Detect which cell encompasses the target text, then output its [X, Y] center coordinate. 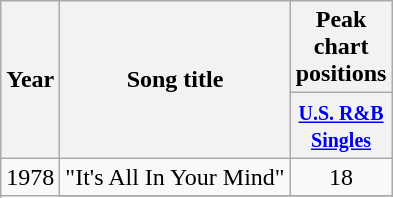
"It's All In Your Mind" [175, 177]
Song title [175, 80]
18 [341, 177]
U.S. R&B Singles [341, 126]
Peak chart positions [341, 47]
Year [30, 80]
1978 [30, 177]
